Extract the (x, y) coordinate from the center of the cell holding the provided text.  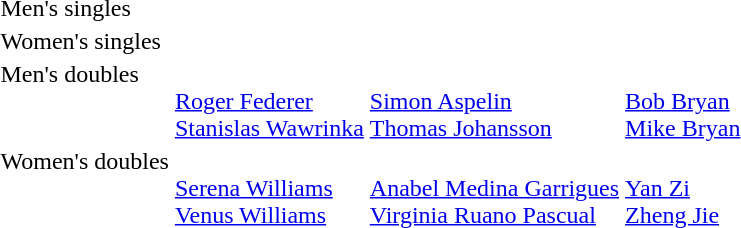
Simon AspelinThomas Johansson (494, 101)
Roger FedererStanislas Wawrinka (269, 101)
